Locate the cell with the specified text and output its [X, Y] center coordinate. 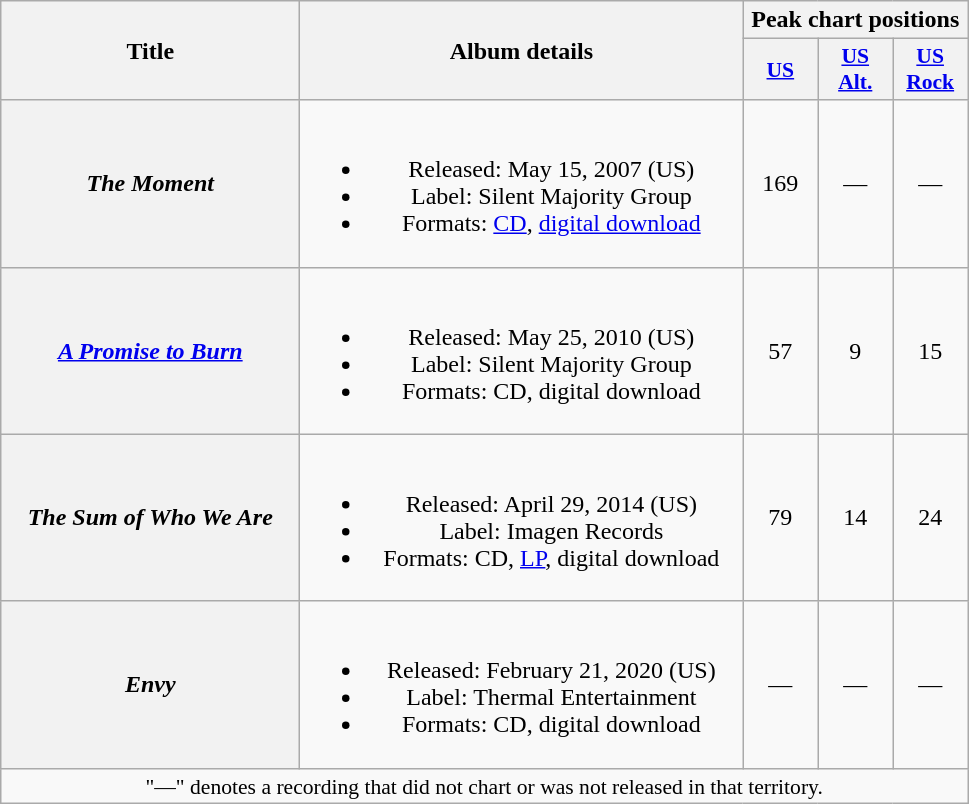
9 [856, 350]
14 [856, 518]
"—" denotes a recording that did not chart or was not released in that territory. [484, 786]
Released: May 25, 2010 (US)Label: Silent Majority GroupFormats: CD, digital download [522, 350]
Envy [150, 684]
57 [780, 350]
Released: February 21, 2020 (US)Label: Thermal EntertainmentFormats: CD, digital download [522, 684]
US [780, 70]
Album details [522, 50]
24 [930, 518]
15 [930, 350]
Released: April 29, 2014 (US)Label: Imagen RecordsFormats: CD, LP, digital download [522, 518]
USAlt. [856, 70]
169 [780, 184]
Peak chart positions [856, 20]
The Sum of Who We Are [150, 518]
USRock [930, 70]
The Moment [150, 184]
Title [150, 50]
79 [780, 518]
Released: May 15, 2007 (US)Label: Silent Majority GroupFormats: CD, digital download [522, 184]
A Promise to Burn [150, 350]
